Provide the [x, y] coordinate of the cell's center where the given text is located.  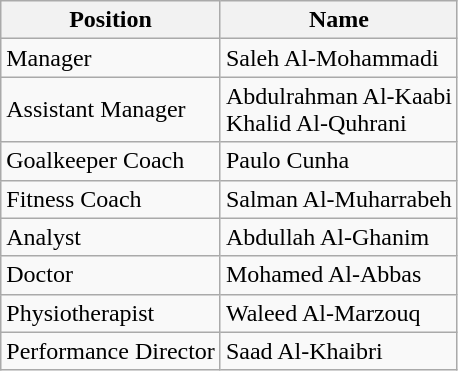
Saleh Al-Mohammadi [338, 58]
Goalkeeper Coach [111, 161]
Position [111, 20]
Name [338, 20]
Abdullah Al-Ghanim [338, 237]
Paulo Cunha [338, 161]
Abdulrahman Al-Kaabi Khalid Al-Quhrani [338, 110]
Salman Al-Muharrabeh [338, 199]
Fitness Coach [111, 199]
Analyst [111, 237]
Saad Al-Khaibri [338, 351]
Waleed Al-Marzouq [338, 313]
Physiotherapist [111, 313]
Doctor [111, 275]
Manager [111, 58]
Performance Director [111, 351]
Mohamed Al-Abbas [338, 275]
Assistant Manager [111, 110]
